Provide the (X, Y) coordinate of the cell's center where the given text is located.  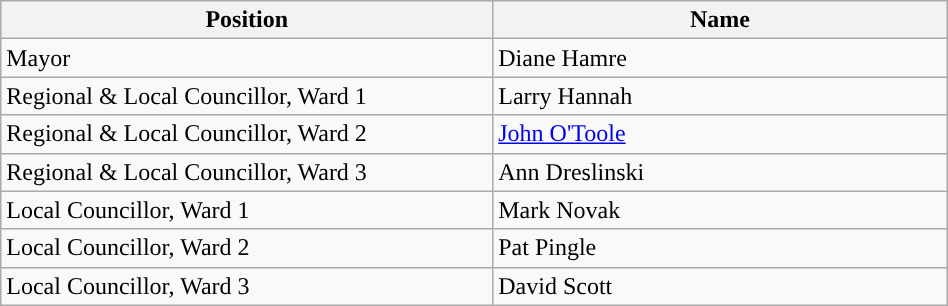
Regional & Local Councillor, Ward 1 (247, 96)
Position (247, 20)
Diane Hamre (720, 58)
Mayor (247, 58)
Pat Pingle (720, 248)
Local Councillor, Ward 2 (247, 248)
Local Councillor, Ward 3 (247, 286)
Name (720, 20)
Larry Hannah (720, 96)
Local Councillor, Ward 1 (247, 210)
Regional & Local Councillor, Ward 3 (247, 172)
Mark Novak (720, 210)
David Scott (720, 286)
Regional & Local Councillor, Ward 2 (247, 134)
Ann Dreslinski (720, 172)
John O'Toole (720, 134)
